Identify which cell holds the provided text, then report its [X, Y] central coordinate. 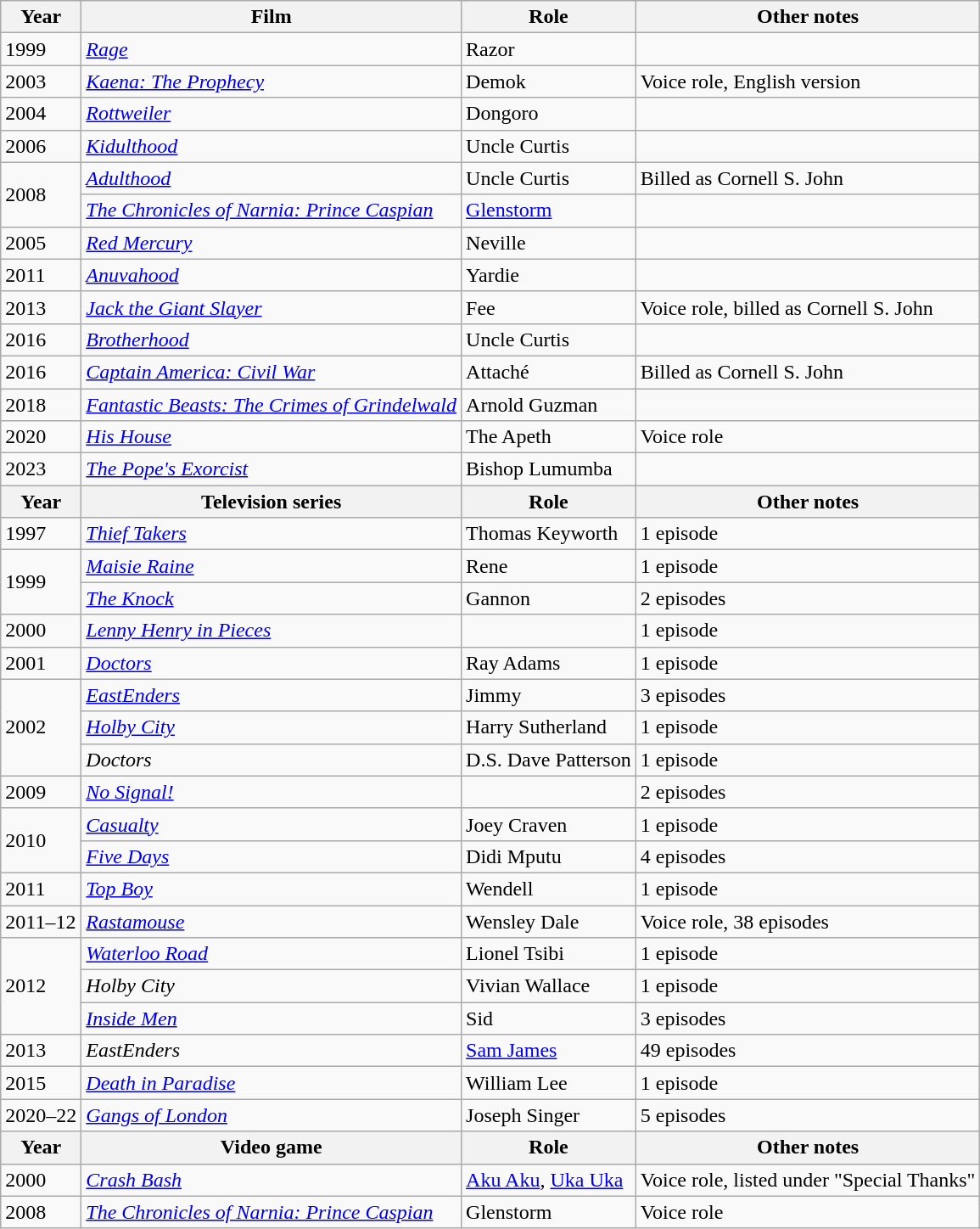
Lenny Henry in Pieces [272, 631]
Thief Takers [272, 534]
Television series [272, 502]
2015 [41, 1083]
1997 [41, 534]
Voice role, billed as Cornell S. John [808, 307]
Joseph Singer [549, 1115]
Film [272, 17]
Red Mercury [272, 243]
The Apeth [549, 437]
Adulthood [272, 178]
Voice role, 38 episodes [808, 921]
2003 [41, 81]
2012 [41, 986]
Dongoro [549, 114]
Razor [549, 49]
The Pope's Exorcist [272, 469]
Ray Adams [549, 663]
Jack the Giant Slayer [272, 307]
5 episodes [808, 1115]
2018 [41, 405]
Attaché [549, 372]
Five Days [272, 856]
Inside Men [272, 1019]
Aku Aku, Uka Uka [549, 1180]
2002 [41, 727]
2010 [41, 840]
Voice role, English version [808, 81]
Harry Sutherland [549, 727]
Brotherhood [272, 340]
Kaena: The Prophecy [272, 81]
His House [272, 437]
Captain America: Civil War [272, 372]
Rastamouse [272, 921]
Bishop Lumumba [549, 469]
Fee [549, 307]
2009 [41, 792]
Joey Craven [549, 824]
Voice role, listed under "Special Thanks" [808, 1180]
2001 [41, 663]
Wensley Dale [549, 921]
Crash Bash [272, 1180]
Rage [272, 49]
Gannon [549, 598]
Rene [549, 566]
The Knock [272, 598]
2023 [41, 469]
Video game [272, 1148]
Gangs of London [272, 1115]
William Lee [549, 1083]
Rottweiler [272, 114]
D.S. Dave Patterson [549, 760]
Jimmy [549, 695]
Sam James [549, 1051]
2020–22 [41, 1115]
Casualty [272, 824]
Sid [549, 1019]
49 episodes [808, 1051]
Lionel Tsibi [549, 954]
Thomas Keyworth [549, 534]
2004 [41, 114]
Vivian Wallace [549, 986]
Fantastic Beasts: The Crimes of Grindelwald [272, 405]
Waterloo Road [272, 954]
Demok [549, 81]
Maisie Raine [272, 566]
2005 [41, 243]
Neville [549, 243]
Yardie [549, 275]
Kidulthood [272, 146]
No Signal! [272, 792]
Wendell [549, 889]
Anuvahood [272, 275]
2011–12 [41, 921]
Death in Paradise [272, 1083]
2020 [41, 437]
Didi Mputu [549, 856]
2006 [41, 146]
Arnold Guzman [549, 405]
4 episodes [808, 856]
Top Boy [272, 889]
